From the cell containing the given text, extract its center point as (X, Y) coordinate. 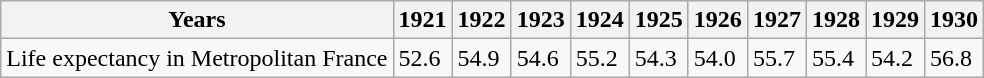
1921 (422, 20)
Life expectancy in Metropolitan France (197, 58)
52.6 (422, 58)
55.4 (836, 58)
54.0 (718, 58)
1924 (600, 20)
54.9 (482, 58)
1923 (540, 20)
54.2 (896, 58)
55.2 (600, 58)
1930 (954, 20)
1926 (718, 20)
54.3 (658, 58)
1928 (836, 20)
Years (197, 20)
54.6 (540, 58)
1925 (658, 20)
1927 (776, 20)
56.8 (954, 58)
1929 (896, 20)
55.7 (776, 58)
1922 (482, 20)
